Locate the cell with the specified text and output its (x, y) center coordinate. 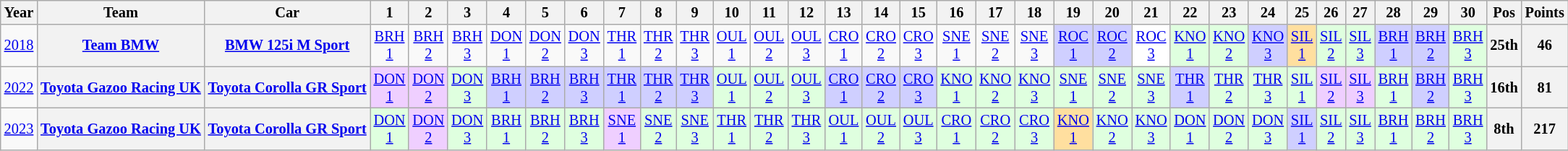
14 (881, 12)
Car (288, 12)
BMW 125i M Sport (288, 46)
18 (1034, 12)
24 (1268, 12)
3 (467, 12)
28 (1394, 12)
2 (428, 12)
1 (390, 12)
16th (1504, 87)
20 (1112, 12)
5 (545, 12)
8 (658, 12)
Team (121, 12)
4 (506, 12)
19 (1073, 12)
8th (1504, 129)
9 (694, 12)
23 (1229, 12)
16 (956, 12)
2018 (19, 46)
6 (584, 12)
2022 (19, 87)
Team BMW (121, 46)
ROC2 (1112, 46)
15 (919, 12)
26 (1331, 12)
81 (1545, 87)
Pos (1504, 12)
21 (1151, 12)
46 (1545, 46)
ROC1 (1073, 46)
11 (770, 12)
27 (1360, 12)
2023 (19, 129)
217 (1545, 129)
29 (1431, 12)
10 (732, 12)
13 (844, 12)
25th (1504, 46)
30 (1468, 12)
Points (1545, 12)
12 (806, 12)
7 (622, 12)
22 (1190, 12)
Year (19, 12)
ROC3 (1151, 46)
17 (995, 12)
25 (1302, 12)
